Output the [x, y] coordinate of the center of the cell containing the given text.  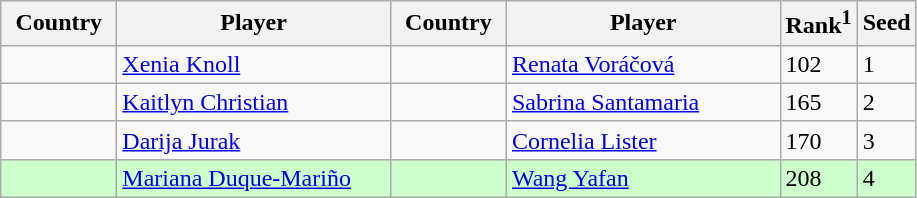
Sabrina Santamaria [643, 102]
208 [818, 178]
Xenia Knoll [254, 64]
3 [886, 140]
Wang Yafan [643, 178]
102 [818, 64]
Cornelia Lister [643, 140]
Rank1 [818, 24]
170 [818, 140]
Darija Jurak [254, 140]
Renata Voráčová [643, 64]
4 [886, 178]
Kaitlyn Christian [254, 102]
165 [818, 102]
Mariana Duque-Mariño [254, 178]
Seed [886, 24]
2 [886, 102]
1 [886, 64]
